Provide the (x, y) coordinate of the cell's center where the given text is located.  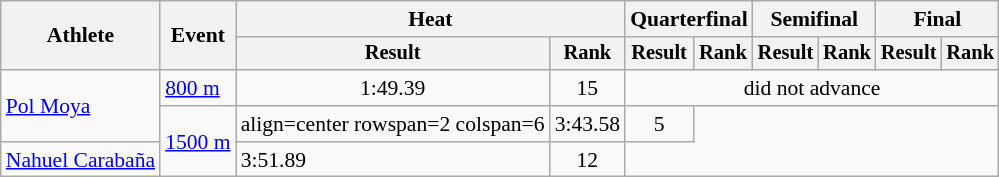
Semifinal (814, 19)
1:49.39 (393, 88)
3:43.58 (588, 124)
Final (938, 19)
15 (588, 88)
Quarterfinal (689, 19)
800 m (198, 88)
5 (659, 124)
Event (198, 36)
Heat (430, 19)
align=center rowspan=2 colspan=6 (393, 124)
Pol Moya (80, 106)
Athlete (80, 36)
1500 m (198, 142)
did not advance (812, 88)
